Provide the (X, Y) coordinate of the cell's center where the given text is located.  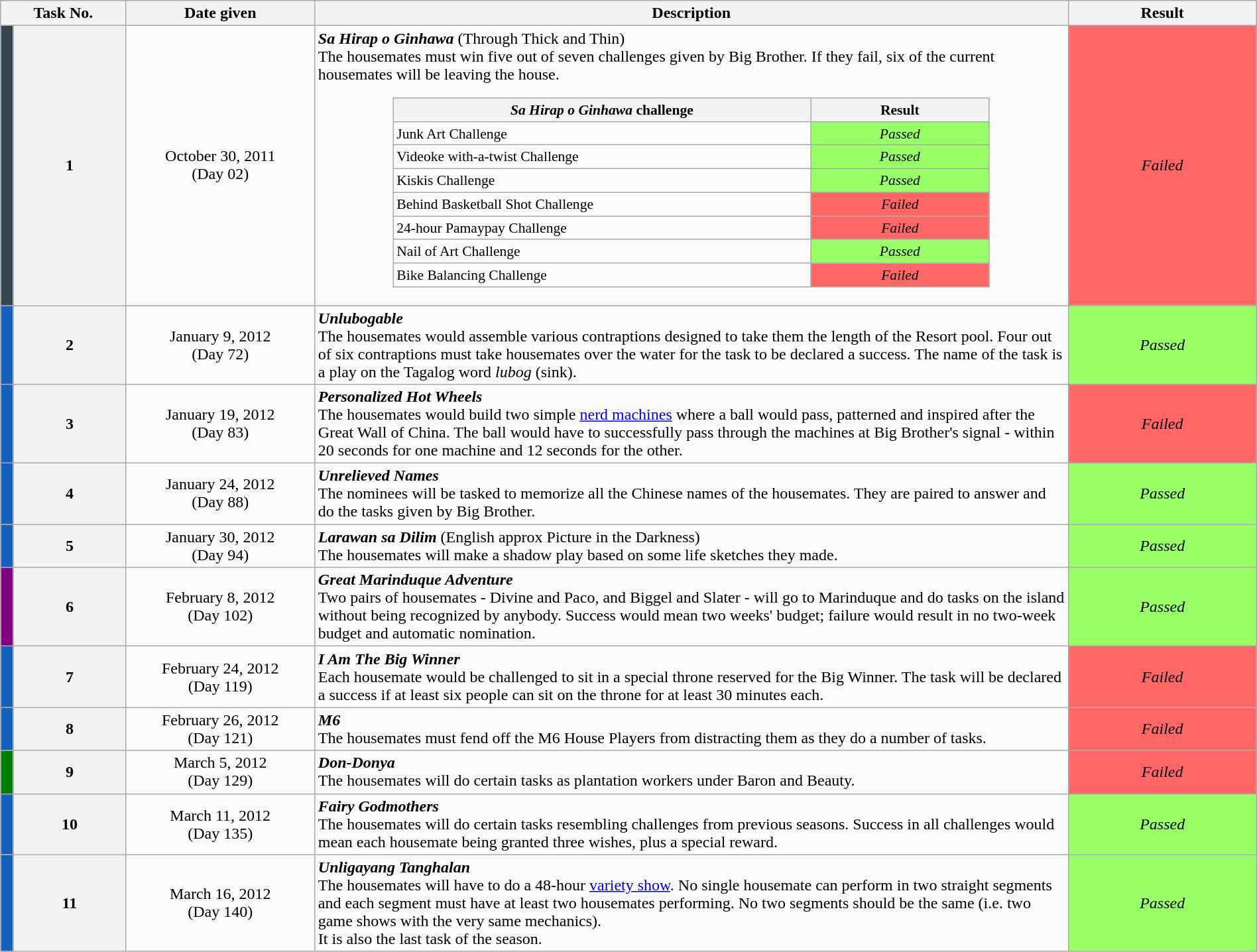
January 24, 2012(Day 88) (220, 494)
7 (70, 677)
Bike Balancing Challenge (602, 275)
6 (70, 607)
January 9, 2012(Day 72) (220, 345)
Don-DonyaThe housemates will do certain tasks as plantation workers under Baron and Beauty. (691, 772)
24-hour Pamaypay Challenge (602, 228)
January 30, 2012(Day 94) (220, 546)
Behind Basketball Shot Challenge (602, 204)
11 (70, 903)
Nail of Art Challenge (602, 251)
February 24, 2012(Day 119) (220, 677)
Videoke with-a-twist Challenge (602, 157)
March 5, 2012(Day 129) (220, 772)
February 26, 2012(Day 121) (220, 729)
Description (691, 13)
5 (70, 546)
March 11, 2012(Day 135) (220, 824)
February 8, 2012(Day 102) (220, 607)
1 (70, 166)
Kiskis Challenge (602, 181)
2 (70, 345)
M6The housemates must fend off the M6 House Players from distracting them as they do a number of tasks. (691, 729)
Task No. (64, 13)
October 30, 2011(Day 02) (220, 166)
9 (70, 772)
8 (70, 729)
10 (70, 824)
January 19, 2012(Day 83) (220, 424)
Sa Hirap o Ginhawa challenge (602, 110)
March 16, 2012(Day 140) (220, 903)
4 (70, 494)
Larawan sa Dilim (English approx Picture in the Darkness)The housemates will make a shadow play based on some life sketches they made. (691, 546)
Date given (220, 13)
Junk Art Challenge (602, 133)
3 (70, 424)
